Find where the given text appears and provide that cell's center as [x, y] coordinate. 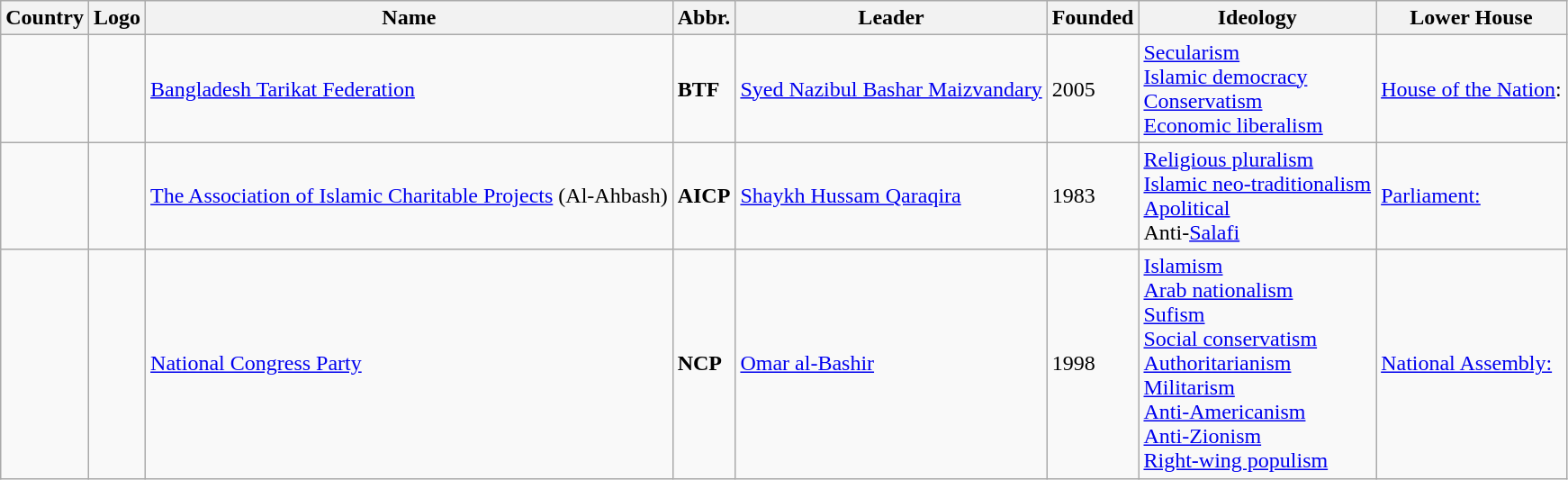
AICP [704, 196]
National Assembly: [1472, 364]
Shaykh Hussam Qaraqira [891, 196]
NCP [704, 364]
Omar al-Bashir [891, 364]
Founded [1093, 18]
2005 [1093, 88]
Religious pluralismIslamic neo-traditionalismApoliticalAnti-Salafi [1257, 196]
Country [45, 18]
1998 [1093, 364]
Bangladesh Tarikat Federation [410, 88]
SecularismIslamic democracyConservatismEconomic liberalism [1257, 88]
Ideology [1257, 18]
1983 [1093, 196]
Parliament: [1472, 196]
Logo [117, 18]
House of the Nation: [1472, 88]
Leader [891, 18]
Name [410, 18]
National Congress Party [410, 364]
IslamismArab nationalismSufismSocial conservatismAuthoritarianismMilitarismAnti-AmericanismAnti-ZionismRight-wing populism [1257, 364]
Lower House [1472, 18]
BTF [704, 88]
Abbr. [704, 18]
The Association of Islamic Charitable Projects (Al-Ahbash) [410, 196]
Syed Nazibul Bashar Maizvandary [891, 88]
